Pinpoint the cell where the given text exists, returning its (x, y) midpoint coordinate. 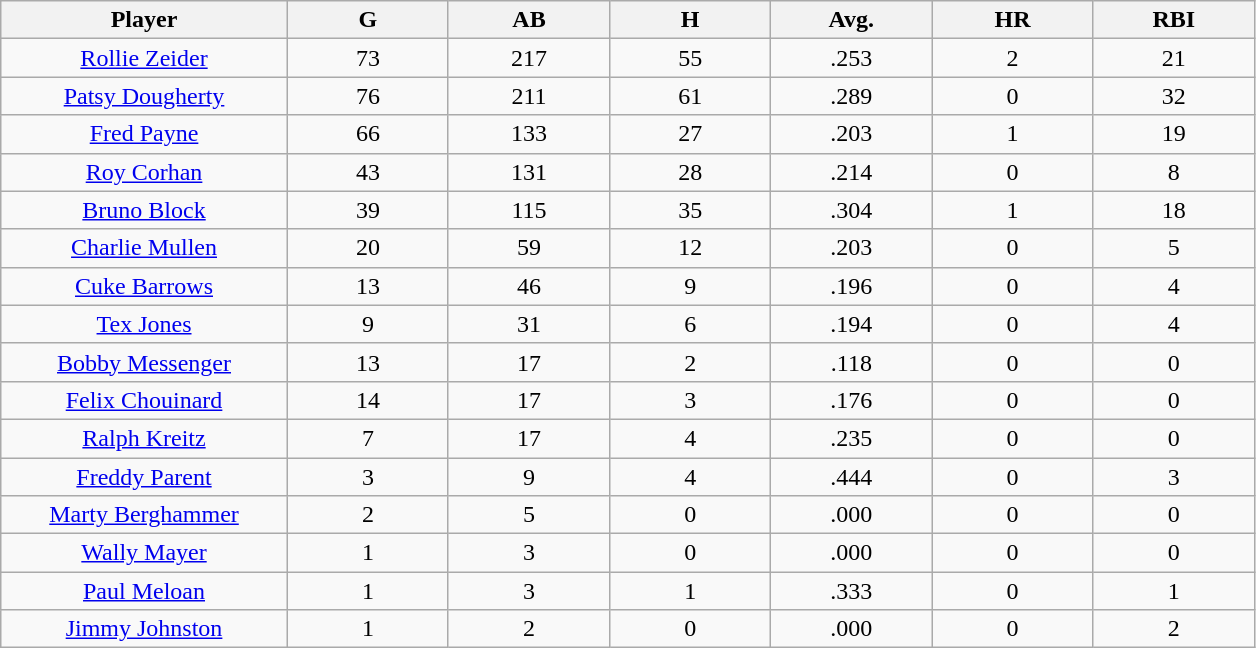
Wally Mayer (144, 553)
Patsy Dougherty (144, 96)
Paul Meloan (144, 591)
.444 (852, 477)
Cuke Barrows (144, 286)
Ralph Kreitz (144, 438)
.333 (852, 591)
43 (368, 172)
AB (528, 20)
RBI (1174, 20)
Avg. (852, 20)
6 (690, 324)
115 (528, 210)
Freddy Parent (144, 477)
21 (1174, 58)
19 (1174, 134)
Fred Payne (144, 134)
133 (528, 134)
73 (368, 58)
217 (528, 58)
59 (528, 248)
131 (528, 172)
Bruno Block (144, 210)
18 (1174, 210)
.304 (852, 210)
HR (1012, 20)
8 (1174, 172)
Bobby Messenger (144, 362)
61 (690, 96)
.176 (852, 400)
76 (368, 96)
G (368, 20)
H (690, 20)
.194 (852, 324)
.235 (852, 438)
.253 (852, 58)
35 (690, 210)
27 (690, 134)
Roy Corhan (144, 172)
39 (368, 210)
Felix Chouinard (144, 400)
7 (368, 438)
28 (690, 172)
Tex Jones (144, 324)
66 (368, 134)
14 (368, 400)
31 (528, 324)
55 (690, 58)
.118 (852, 362)
211 (528, 96)
Rollie Zeider (144, 58)
Marty Berghammer (144, 515)
12 (690, 248)
32 (1174, 96)
Charlie Mullen (144, 248)
46 (528, 286)
Jimmy Johnston (144, 629)
20 (368, 248)
.196 (852, 286)
.214 (852, 172)
Player (144, 20)
.289 (852, 96)
